Pinpoint the cell where the given text exists, returning its [X, Y] midpoint coordinate. 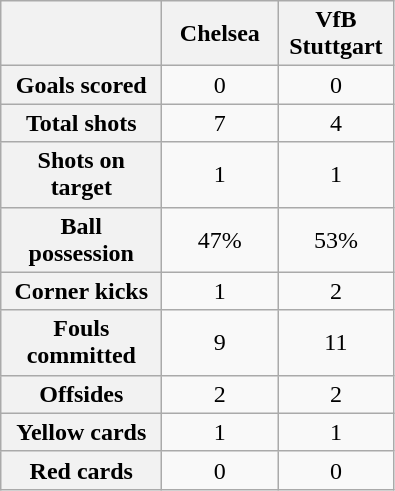
Ball possession [82, 240]
Shots on target [82, 174]
VfB Stuttgart [336, 34]
7 [220, 123]
9 [220, 342]
Corner kicks [82, 291]
Chelsea [220, 34]
Yellow cards [82, 432]
53% [336, 240]
4 [336, 123]
Total shots [82, 123]
47% [220, 240]
11 [336, 342]
Fouls committed [82, 342]
Goals scored [82, 85]
Red cards [82, 470]
Offsides [82, 394]
